Provide the (x, y) coordinate of the cell's center where the given text is located.  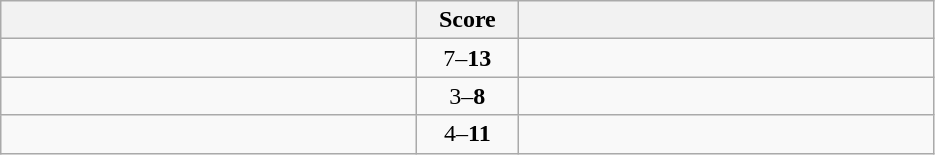
Score (468, 20)
4–11 (468, 134)
3–8 (468, 96)
7–13 (468, 58)
